For the text-containing cell, return its midpoint in (X, Y) coordinate format. 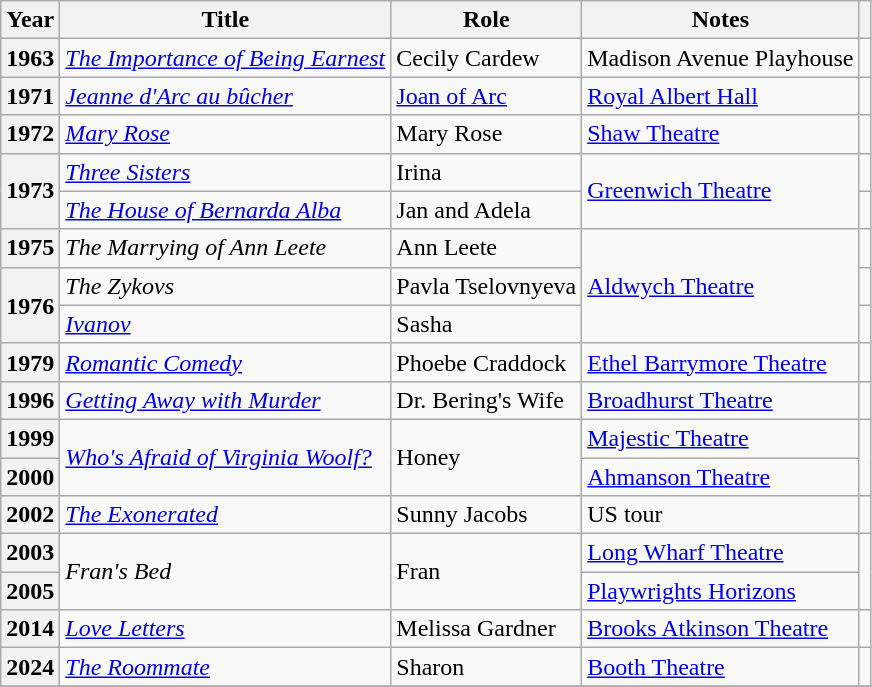
1971 (30, 96)
Dr. Bering's Wife (486, 400)
Ethel Barrymore Theatre (720, 362)
1963 (30, 58)
2002 (30, 515)
Who's Afraid of Virginia Woolf? (226, 457)
Role (486, 20)
Three Sisters (226, 172)
Year (30, 20)
US tour (720, 515)
Phoebe Craddock (486, 362)
Ann Leete (486, 248)
Playwrights Horizons (720, 591)
Jan and Adela (486, 210)
2003 (30, 553)
1996 (30, 400)
Title (226, 20)
The Roommate (226, 667)
1973 (30, 191)
Love Letters (226, 629)
The Importance of Being Earnest (226, 58)
Cecily Cardew (486, 58)
The Exonerated (226, 515)
Broadhurst Theatre (720, 400)
The Marrying of Ann Leete (226, 248)
Madison Avenue Playhouse (720, 58)
The House of Bernarda Alba (226, 210)
1972 (30, 134)
Sunny Jacobs (486, 515)
Honey (486, 457)
Sasha (486, 324)
The Zykovs (226, 286)
1999 (30, 438)
Joan of Arc (486, 96)
Pavla Tselovnyeva (486, 286)
Ahmanson Theatre (720, 477)
Royal Albert Hall (720, 96)
1979 (30, 362)
Greenwich Theatre (720, 191)
2014 (30, 629)
2005 (30, 591)
1976 (30, 305)
Aldwych Theatre (720, 286)
Romantic Comedy (226, 362)
Majestic Theatre (720, 438)
Fran's Bed (226, 572)
Shaw Theatre (720, 134)
Long Wharf Theatre (720, 553)
Ivanov (226, 324)
2024 (30, 667)
Fran (486, 572)
Melissa Gardner (486, 629)
2000 (30, 477)
Brooks Atkinson Theatre (720, 629)
Getting Away with Murder (226, 400)
Sharon (486, 667)
Irina (486, 172)
Jeanne d'Arc au bûcher (226, 96)
Notes (720, 20)
1975 (30, 248)
Booth Theatre (720, 667)
